Locate the cell with the specified text and output its [X, Y] center coordinate. 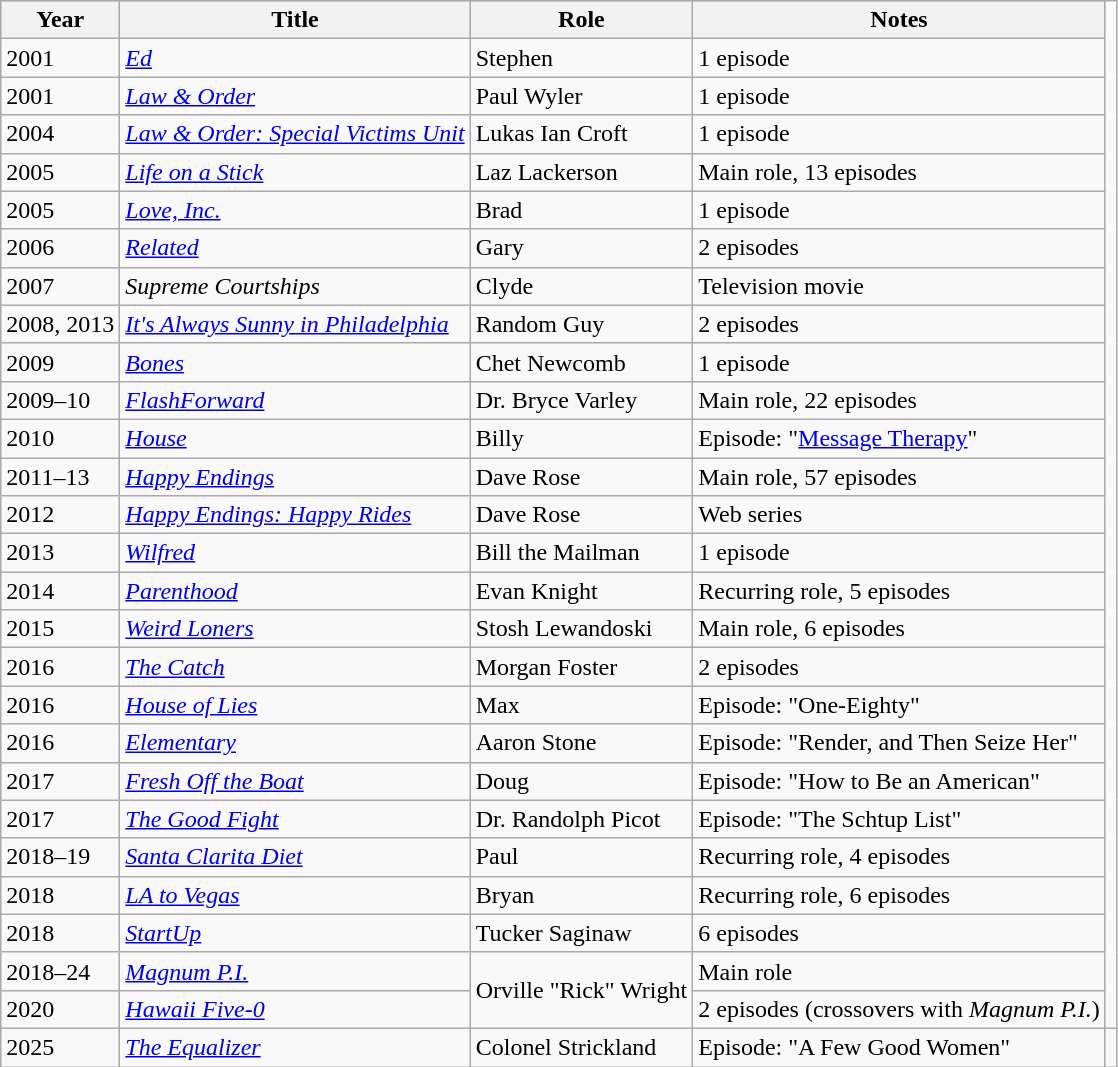
Dr. Randolph Picot [582, 819]
Episode: "The Schtup List" [900, 819]
Wilfred [295, 553]
Elementary [295, 743]
Bones [295, 362]
Episode: "Message Therapy" [900, 438]
2013 [60, 553]
Recurring role, 6 episodes [900, 895]
It's Always Sunny in Philadelphia [295, 324]
Law & Order [295, 96]
Stosh Lewandoski [582, 629]
Ed [295, 58]
Recurring role, 4 episodes [900, 857]
Episode: "Render, and Then Seize Her" [900, 743]
2012 [60, 515]
Santa Clarita Diet [295, 857]
House [295, 438]
Love, Inc. [295, 210]
Parenthood [295, 591]
StartUp [295, 933]
LA to Vegas [295, 895]
6 episodes [900, 933]
Happy Endings [295, 477]
Life on a Stick [295, 172]
Main role [900, 971]
Role [582, 20]
Episode: "A Few Good Women" [900, 1047]
Main role, 13 episodes [900, 172]
2025 [60, 1047]
Related [295, 248]
Billy [582, 438]
2018–24 [60, 971]
The Equalizer [295, 1047]
Main role, 57 episodes [900, 477]
Evan Knight [582, 591]
Supreme Courtships [295, 286]
The Catch [295, 667]
FlashForward [295, 400]
Tucker Saginaw [582, 933]
2008, 2013 [60, 324]
Max [582, 705]
Television movie [900, 286]
Aaron Stone [582, 743]
Magnum P.I. [295, 971]
Colonel Strickland [582, 1047]
Recurring role, 5 episodes [900, 591]
The Good Fight [295, 819]
2 episodes (crossovers with Magnum P.I.) [900, 1009]
Episode: "How to Be an American" [900, 781]
Stephen [582, 58]
Lukas Ian Croft [582, 134]
Brad [582, 210]
Orville "Rick" Wright [582, 990]
2018–19 [60, 857]
Laz Lackerson [582, 172]
2007 [60, 286]
Morgan Foster [582, 667]
2014 [60, 591]
2020 [60, 1009]
Law & Order: Special Victims Unit [295, 134]
Gary [582, 248]
House of Lies [295, 705]
Bryan [582, 895]
2015 [60, 629]
2009–10 [60, 400]
Fresh Off the Boat [295, 781]
2004 [60, 134]
2010 [60, 438]
Doug [582, 781]
Paul Wyler [582, 96]
Clyde [582, 286]
2006 [60, 248]
Weird Loners [295, 629]
Main role, 22 episodes [900, 400]
Chet Newcomb [582, 362]
Main role, 6 episodes [900, 629]
Web series [900, 515]
Year [60, 20]
Random Guy [582, 324]
Bill the Mailman [582, 553]
Paul [582, 857]
Notes [900, 20]
Title [295, 20]
2009 [60, 362]
Happy Endings: Happy Rides [295, 515]
2011–13 [60, 477]
Dr. Bryce Varley [582, 400]
Episode: "One-Eighty" [900, 705]
Hawaii Five-0 [295, 1009]
